Search for the cell housing the specified text and yield its (X, Y) center coordinate. 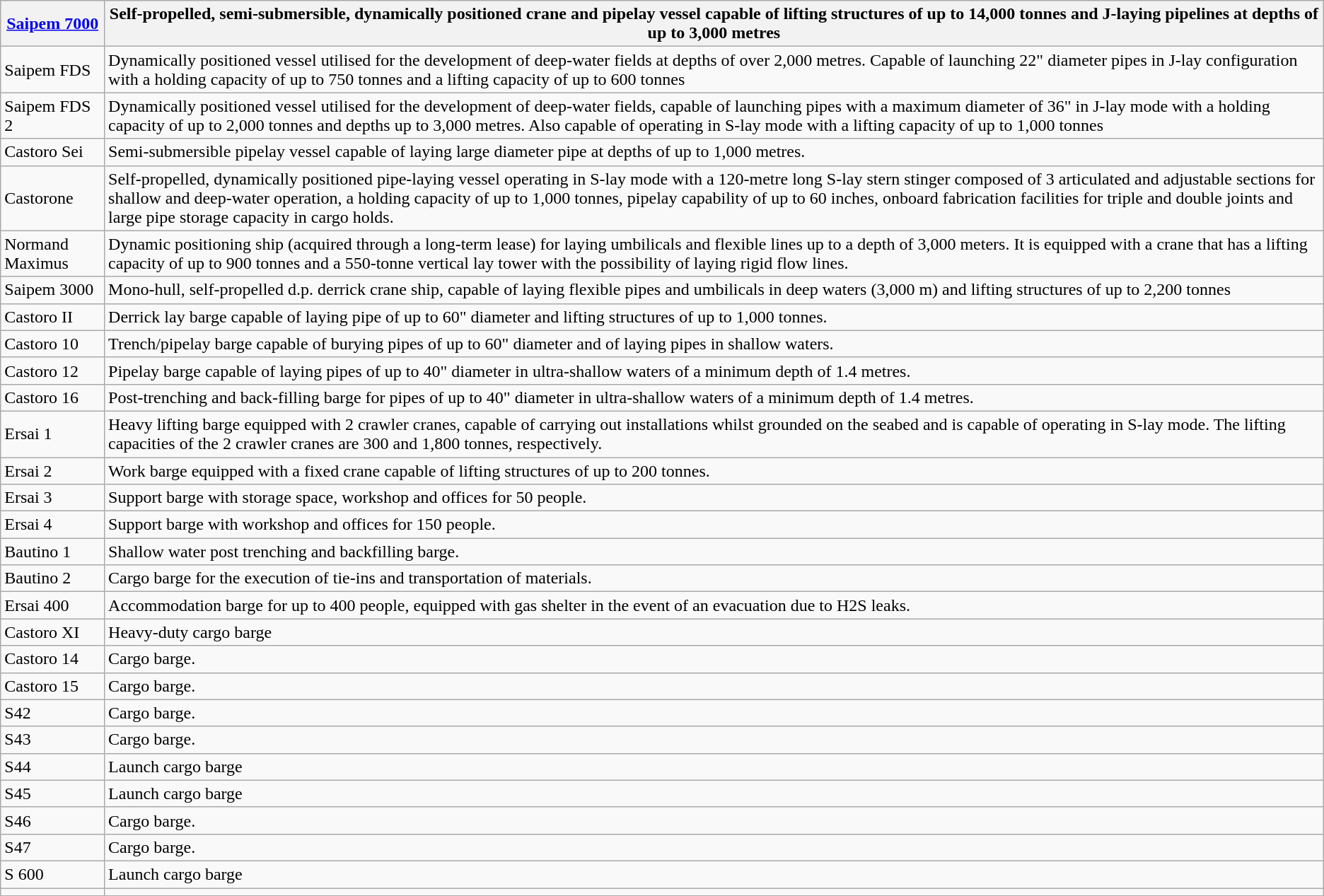
Castorone (52, 198)
Ersai 2 (52, 470)
Castoro 16 (52, 397)
Castoro II (52, 317)
Castoro 12 (52, 371)
S46 (52, 820)
Support barge with workshop and offices for 150 people. (714, 525)
S44 (52, 767)
Ersai 3 (52, 498)
Pipelay barge capable of laying pipes of up to 40" diameter in ultra-shallow waters of a minimum depth of 1.4 metres. (714, 371)
Bautino 2 (52, 578)
S43 (52, 740)
Work barge equipped with a fixed crane capable of lifting structures of up to 200 tonnes. (714, 470)
S47 (52, 847)
S45 (52, 793)
Cargo barge for the execution of tie-ins and transportation of materials. (714, 578)
Accommodation barge for up to 400 people, equipped with gas shelter in the event of an evacuation due to H2S leaks. (714, 605)
S 600 (52, 874)
Saipem FDS (52, 69)
Normand Maximus (52, 253)
Derrick lay barge capable of laying pipe of up to 60" diameter and lifting structures of up to 1,000 tonnes. (714, 317)
Trench/pipelay barge capable of burying pipes of up to 60" diameter and of laying pipes in shallow waters. (714, 344)
Saipem 7000 (52, 24)
S42 (52, 713)
Castoro XI (52, 632)
Ersai 1 (52, 434)
Shallow water post trenching and backfilling barge. (714, 552)
Castoro 14 (52, 659)
Post-trenching and back-filling barge for pipes of up to 40" diameter in ultra-shallow waters of a minimum depth of 1.4 metres. (714, 397)
Saipem FDS 2 (52, 116)
Castoro 15 (52, 686)
Ersai 400 (52, 605)
Heavy-duty cargo barge (714, 632)
Ersai 4 (52, 525)
Castoro 10 (52, 344)
Castoro Sei (52, 152)
Bautino 1 (52, 552)
Semi-submersible pipelay vessel capable of laying large diameter pipe at depths of up to 1,000 metres. (714, 152)
Support barge with storage space, workshop and offices for 50 people. (714, 498)
Saipem 3000 (52, 290)
